Output the [x, y] coordinate of the center of the cell containing the given text.  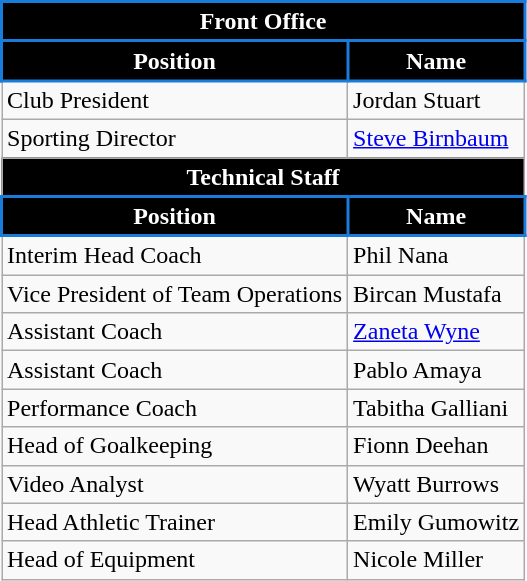
Vice President of Team Operations [175, 294]
Head of Equipment [175, 560]
Sporting Director [175, 138]
Technical Staff [264, 178]
Emily Gumowitz [436, 522]
Video Analyst [175, 484]
Pablo Amaya [436, 370]
Fionn Deehan [436, 446]
Club President [175, 100]
Phil Nana [436, 256]
Head of Goalkeeping [175, 446]
Front Office [264, 22]
Wyatt Burrows [436, 484]
Jordan Stuart [436, 100]
Nicole Miller [436, 560]
Bircan Mustafa [436, 294]
Steve Birnbaum [436, 138]
Performance Coach [175, 408]
Zaneta Wyne [436, 332]
Tabitha Galliani [436, 408]
Interim Head Coach [175, 256]
Head Athletic Trainer [175, 522]
